Output the [X, Y] coordinate of the center of the cell containing the given text.  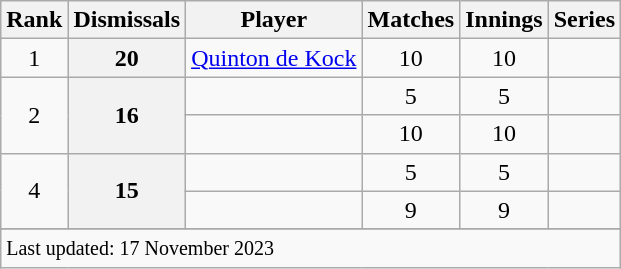
Rank [34, 20]
1 [34, 58]
20 [127, 58]
Last updated: 17 November 2023 [311, 248]
15 [127, 191]
Series [584, 20]
Quinton de Kock [274, 58]
Innings [504, 20]
Player [274, 20]
16 [127, 115]
2 [34, 115]
Matches [411, 20]
4 [34, 191]
Dismissals [127, 20]
